Scan for the cell matching the given text and deliver its (x, y) coordinate at center. 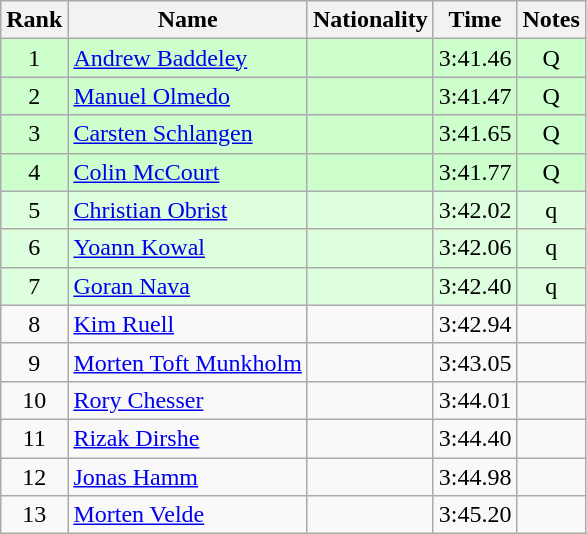
11 (34, 438)
10 (34, 400)
Time (475, 20)
Rank (34, 20)
3:42.40 (475, 286)
Yoann Kowal (188, 248)
3:44.98 (475, 477)
Notes (551, 20)
7 (34, 286)
1 (34, 58)
Rizak Dirshe (188, 438)
3:44.01 (475, 400)
3:44.40 (475, 438)
3:42.94 (475, 324)
3 (34, 134)
Manuel Olmedo (188, 96)
13 (34, 515)
Nationality (370, 20)
Name (188, 20)
Rory Chesser (188, 400)
3:43.05 (475, 362)
3:41.46 (475, 58)
3:42.06 (475, 248)
Goran Nava (188, 286)
5 (34, 210)
3:41.77 (475, 172)
9 (34, 362)
Carsten Schlangen (188, 134)
3:42.02 (475, 210)
4 (34, 172)
Christian Obrist (188, 210)
Jonas Hamm (188, 477)
Kim Ruell (188, 324)
3:45.20 (475, 515)
12 (34, 477)
3:41.65 (475, 134)
Morten Toft Munkholm (188, 362)
Colin McCourt (188, 172)
6 (34, 248)
Morten Velde (188, 515)
8 (34, 324)
Andrew Baddeley (188, 58)
2 (34, 96)
3:41.47 (475, 96)
